Locate the cell with the specified text and output its [x, y] center coordinate. 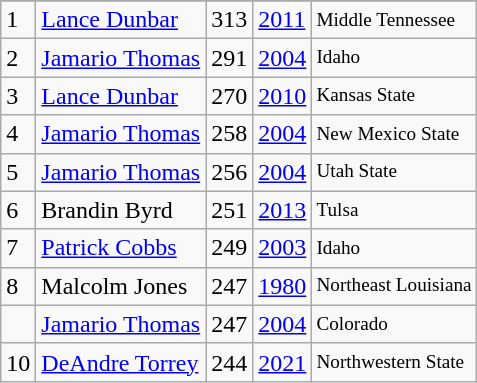
1 [18, 20]
8 [18, 286]
1980 [282, 286]
2010 [282, 96]
244 [230, 362]
7 [18, 248]
291 [230, 58]
Northwestern State [394, 362]
313 [230, 20]
4 [18, 134]
DeAndre Torrey [121, 362]
Colorado [394, 324]
Northeast Louisiana [394, 286]
New Mexico State [394, 134]
Middle Tennessee [394, 20]
Brandin Byrd [121, 210]
6 [18, 210]
251 [230, 210]
2003 [282, 248]
3 [18, 96]
249 [230, 248]
Malcolm Jones [121, 286]
Utah State [394, 172]
258 [230, 134]
2 [18, 58]
2021 [282, 362]
2013 [282, 210]
256 [230, 172]
Patrick Cobbs [121, 248]
2011 [282, 20]
10 [18, 362]
Tulsa [394, 210]
Kansas State [394, 96]
5 [18, 172]
270 [230, 96]
